Provide the [X, Y] coordinate of the cell's center where the given text is located.  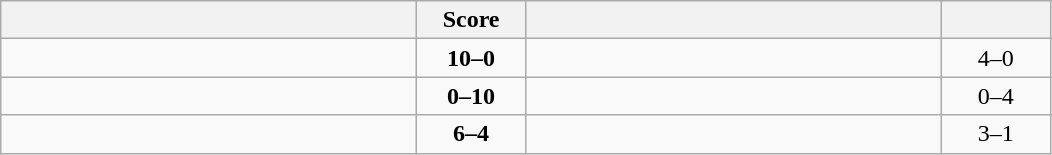
0–4 [996, 96]
4–0 [996, 58]
0–10 [472, 96]
3–1 [996, 134]
Score [472, 20]
10–0 [472, 58]
6–4 [472, 134]
